Scan for the cell matching the given text and deliver its (x, y) coordinate at center. 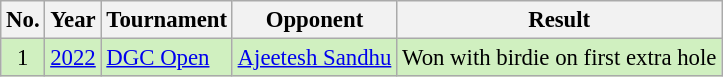
Tournament (166, 20)
Year (73, 20)
Result (560, 20)
Won with birdie on first extra hole (560, 58)
Ajeetesh Sandhu (314, 58)
2022 (73, 58)
DGC Open (166, 58)
1 (23, 58)
No. (23, 20)
Opponent (314, 20)
